Pinpoint the cell where the given text exists, returning its [X, Y] midpoint coordinate. 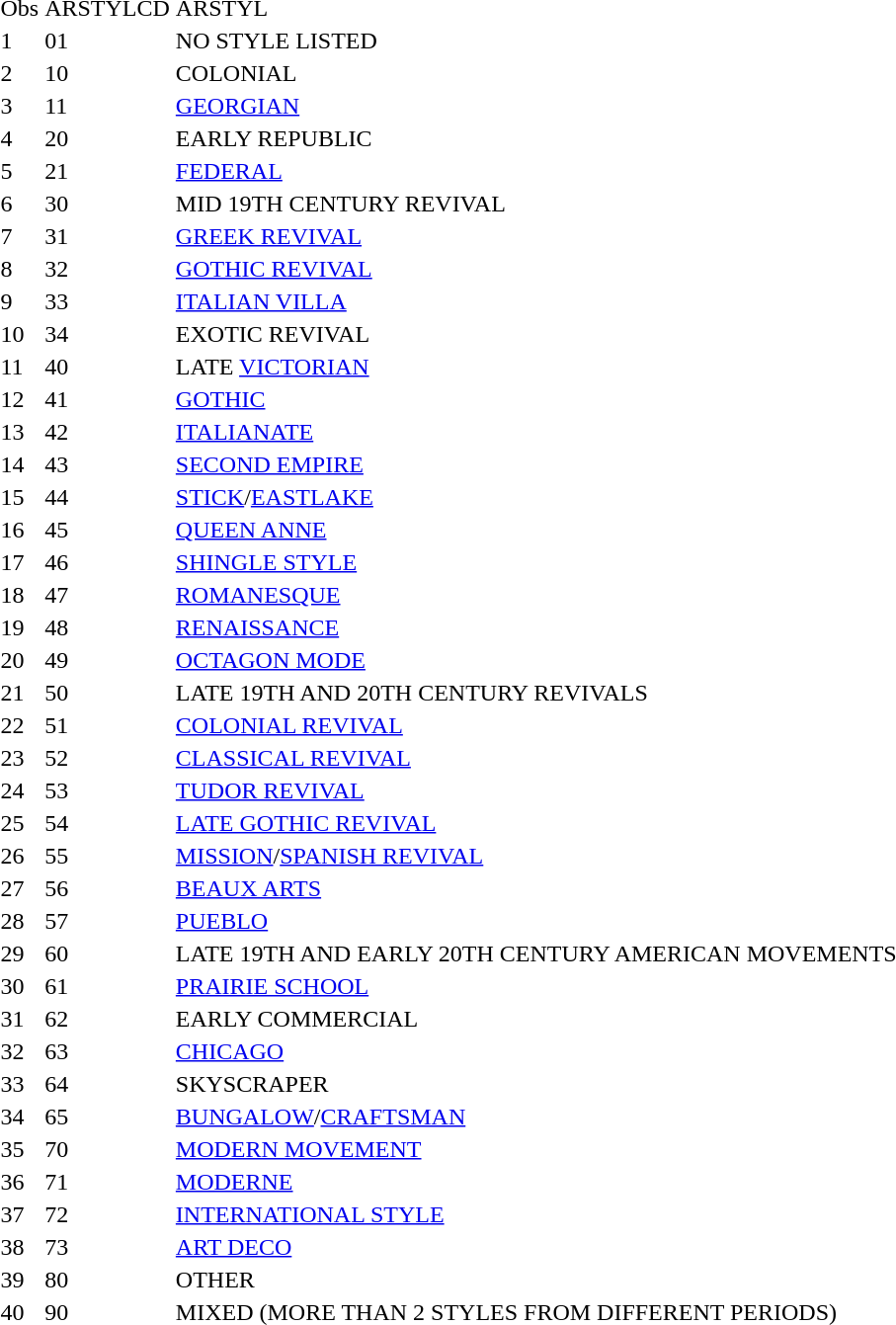
60 [108, 953]
47 [108, 595]
01 [108, 41]
70 [108, 1149]
33 [108, 301]
64 [108, 1084]
50 [108, 693]
42 [108, 432]
65 [108, 1117]
53 [108, 790]
61 [108, 986]
34 [108, 334]
44 [108, 497]
45 [108, 530]
31 [108, 236]
63 [108, 1051]
21 [108, 171]
46 [108, 562]
71 [108, 1182]
80 [108, 1280]
56 [108, 888]
72 [108, 1214]
51 [108, 725]
11 [108, 106]
55 [108, 856]
49 [108, 660]
40 [108, 367]
52 [108, 758]
30 [108, 204]
54 [108, 823]
57 [108, 921]
10 [108, 73]
73 [108, 1247]
32 [108, 269]
20 [108, 138]
41 [108, 399]
62 [108, 1019]
43 [108, 464]
48 [108, 627]
